Find where the given text appears and provide that cell's center as (X, Y) coordinate. 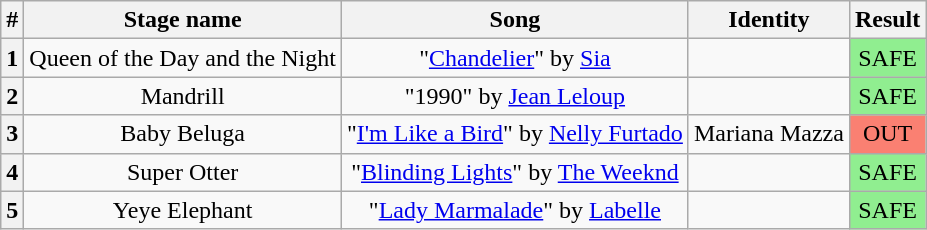
"Chandelier" by Sia (514, 58)
OUT (887, 134)
"Blinding Lights" by The Weeknd (514, 172)
"I'm Like a Bird" by Nelly Furtado (514, 134)
Mariana Mazza (768, 134)
3 (12, 134)
Yeye Elephant (183, 210)
Super Otter (183, 172)
"Lady Marmalade" by Labelle (514, 210)
4 (12, 172)
Queen of the Day and the Night (183, 58)
Result (887, 20)
Stage name (183, 20)
2 (12, 96)
Song (514, 20)
1 (12, 58)
Mandrill (183, 96)
5 (12, 210)
Baby Beluga (183, 134)
# (12, 20)
"1990" by Jean Leloup (514, 96)
Identity (768, 20)
